Pinpoint the cell where the given text exists, returning its (x, y) midpoint coordinate. 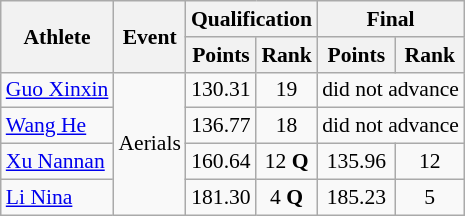
Aerials (149, 143)
Event (149, 36)
136.77 (221, 126)
160.64 (221, 162)
130.31 (221, 90)
181.30 (221, 197)
12 (430, 162)
4 Q (286, 197)
Qualification (252, 19)
Li Nina (58, 197)
12 Q (286, 162)
Athlete (58, 36)
Wang He (58, 126)
Final (390, 19)
19 (286, 90)
18 (286, 126)
135.96 (356, 162)
185.23 (356, 197)
Guo Xinxin (58, 90)
Xu Nannan (58, 162)
5 (430, 197)
